Provide the [X, Y] coordinate of the cell's center where the given text is located.  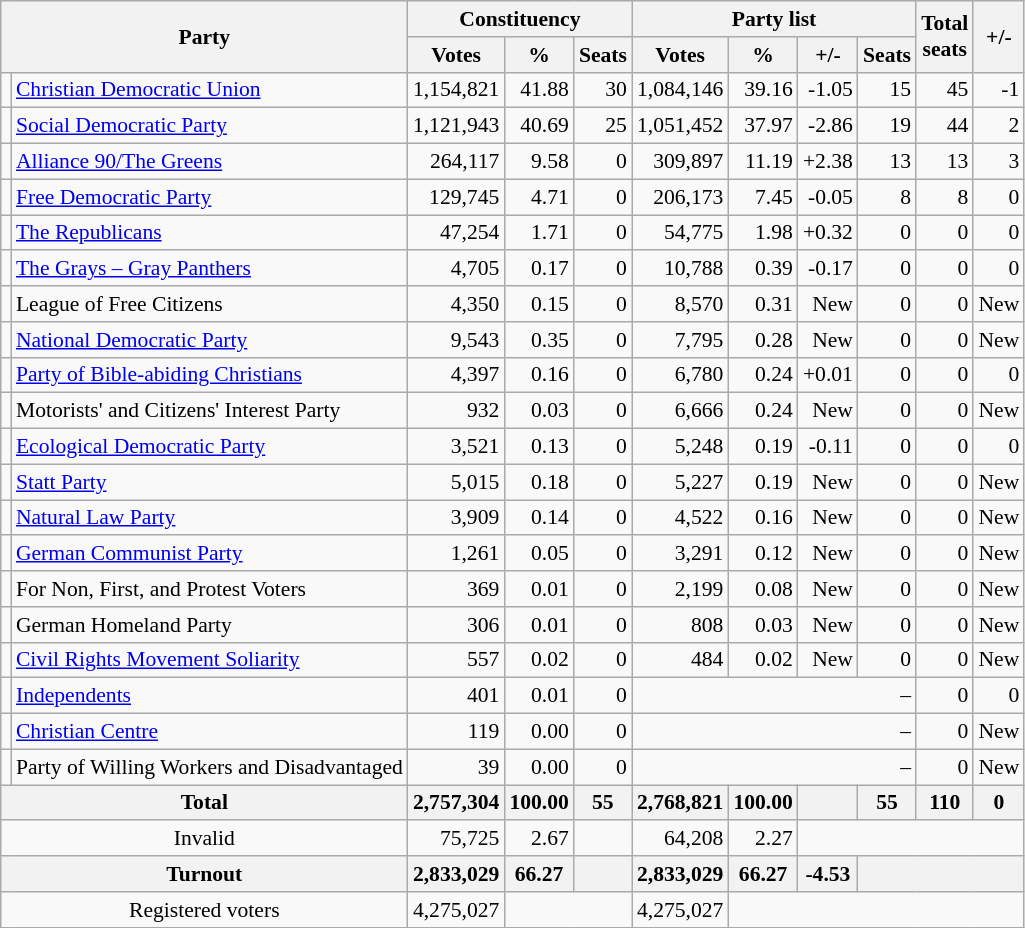
9,543 [456, 340]
2 [998, 126]
2.27 [762, 839]
0.13 [538, 447]
5,248 [680, 447]
6,780 [680, 375]
3,291 [680, 554]
1,051,452 [680, 126]
Natural Law Party [210, 518]
Party [204, 36]
557 [456, 660]
The Republicans [210, 233]
7,795 [680, 340]
110 [944, 803]
1,121,943 [456, 126]
Independents [210, 696]
3,909 [456, 518]
Christian Centre [210, 732]
0.05 [538, 554]
0.28 [762, 340]
0.12 [762, 554]
54,775 [680, 233]
Total [204, 803]
19 [887, 126]
0.14 [538, 518]
-0.05 [828, 197]
206,173 [680, 197]
1.71 [538, 233]
For Non, First, and Protest Voters [210, 589]
Registered voters [204, 910]
The Grays – Gray Panthers [210, 269]
0.08 [762, 589]
119 [456, 732]
40.69 [538, 126]
11.19 [762, 162]
Party of Bible-abiding Christians [210, 375]
37.97 [762, 126]
Alliance 90/The Greens [210, 162]
41.88 [538, 90]
0.31 [762, 304]
401 [456, 696]
45 [944, 90]
Invalid [204, 839]
Totalseats [944, 36]
5,015 [456, 482]
3 [998, 162]
7.45 [762, 197]
Constituency [520, 19]
+0.01 [828, 375]
Turnout [204, 874]
Ecological Democratic Party [210, 447]
1,154,821 [456, 90]
Party of Willing Workers and Disadvantaged [210, 767]
Statt Party [210, 482]
-4.53 [828, 874]
25 [603, 126]
30 [603, 90]
4,522 [680, 518]
39.16 [762, 90]
6,666 [680, 411]
309,897 [680, 162]
-1 [998, 90]
2,768,821 [680, 803]
9.58 [538, 162]
Free Democratic Party [210, 197]
0.39 [762, 269]
League of Free Citizens [210, 304]
4,350 [456, 304]
264,117 [456, 162]
+0.32 [828, 233]
Social Democratic Party [210, 126]
129,745 [456, 197]
47,254 [456, 233]
44 [944, 126]
Civil Rights Movement Soliarity [210, 660]
2.67 [538, 839]
932 [456, 411]
1,261 [456, 554]
15 [887, 90]
1,084,146 [680, 90]
German Homeland Party [210, 625]
4,397 [456, 375]
4.71 [538, 197]
3,521 [456, 447]
+2.38 [828, 162]
Party list [774, 19]
1.98 [762, 233]
0.17 [538, 269]
4,705 [456, 269]
National Democratic Party [210, 340]
64,208 [680, 839]
75,725 [456, 839]
808 [680, 625]
-1.05 [828, 90]
2,199 [680, 589]
Motorists' and Citizens' Interest Party [210, 411]
0.35 [538, 340]
-0.17 [828, 269]
39 [456, 767]
0.18 [538, 482]
-0.11 [828, 447]
German Communist Party [210, 554]
369 [456, 589]
Christian Democratic Union [210, 90]
-2.86 [828, 126]
0.15 [538, 304]
5,227 [680, 482]
10,788 [680, 269]
2,757,304 [456, 803]
8,570 [680, 304]
306 [456, 625]
484 [680, 660]
